Return the [X, Y] coordinate for the center point of the cell that contains the specified text.  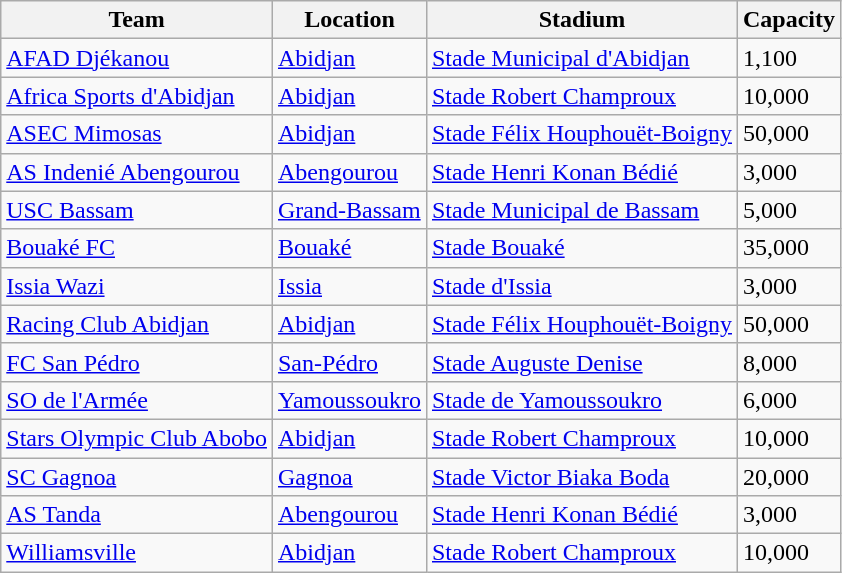
Stade d'Issia [582, 286]
AS Tanda [137, 515]
Stade Bouaké [582, 248]
Stade Municipal d'Abidjan [582, 58]
20,000 [790, 477]
Bouaké FC [137, 248]
AFAD Djékanou [137, 58]
Africa Sports d'Abidjan [137, 96]
SO de l'Armée [137, 400]
Grand-Bassam [349, 210]
Issia Wazi [137, 286]
FC San Pédro [137, 362]
ASEC Mimosas [137, 134]
SC Gagnoa [137, 477]
Issia [349, 286]
6,000 [790, 400]
Capacity [790, 20]
5,000 [790, 210]
35,000 [790, 248]
Stadium [582, 20]
Team [137, 20]
Williamsville [137, 553]
Stade Auguste Denise [582, 362]
USC Bassam [137, 210]
San-Pédro [349, 362]
8,000 [790, 362]
Gagnoa [349, 477]
Stade de Yamoussoukro [582, 400]
Location [349, 20]
AS Indenié Abengourou [137, 172]
Stade Municipal de Bassam [582, 210]
Racing Club Abidjan [137, 324]
Stade Victor Biaka Boda [582, 477]
Stars Olympic Club Abobo [137, 438]
Yamoussoukro [349, 400]
Bouaké [349, 248]
1,100 [790, 58]
